From the cell containing the given text, extract its center point as [X, Y] coordinate. 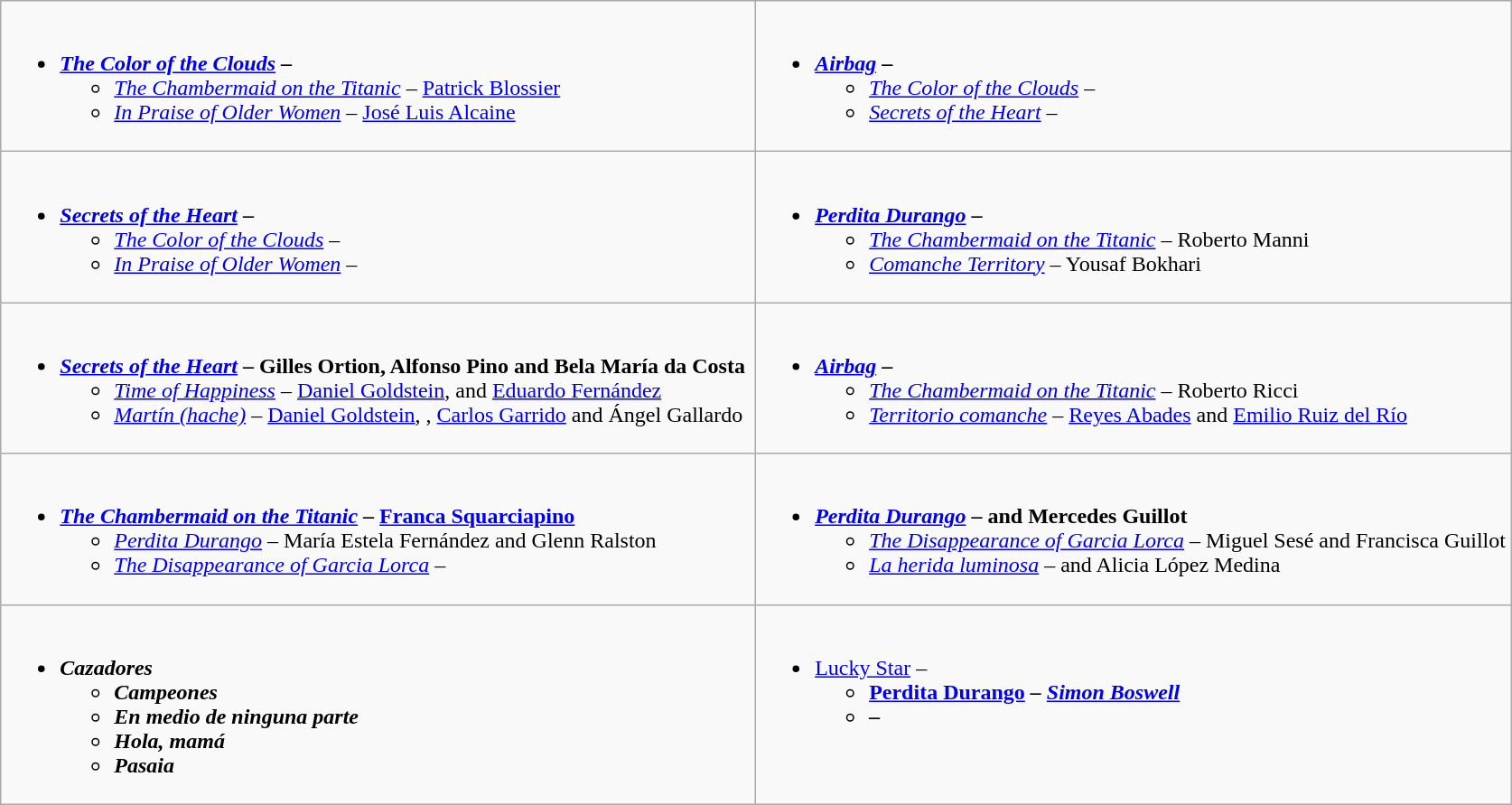
Airbag – The Chambermaid on the Titanic – Roberto RicciTerritorio comanche – Reyes Abades and Emilio Ruiz del Río [1134, 378]
Perdita Durango – The Chambermaid on the Titanic – Roberto ManniComanche Territory – Yousaf Bokhari [1134, 228]
The Chambermaid on the Titanic – Franca SquarciapinoPerdita Durango – María Estela Fernández and Glenn RalstonThe Disappearance of Garcia Lorca – [378, 529]
Secrets of the Heart – The Color of the Clouds – In Praise of Older Women – [378, 228]
CazadoresCampeonesEn medio de ninguna parteHola, mamáPasaia [378, 705]
Airbag – The Color of the Clouds – Secrets of the Heart – [1134, 76]
The Color of the Clouds – The Chambermaid on the Titanic – Patrick BlossierIn Praise of Older Women – José Luis Alcaine [378, 76]
Lucky Star – Perdita Durango – Simon Boswell – [1134, 705]
